Identify which cell holds the provided text, then report its (X, Y) central coordinate. 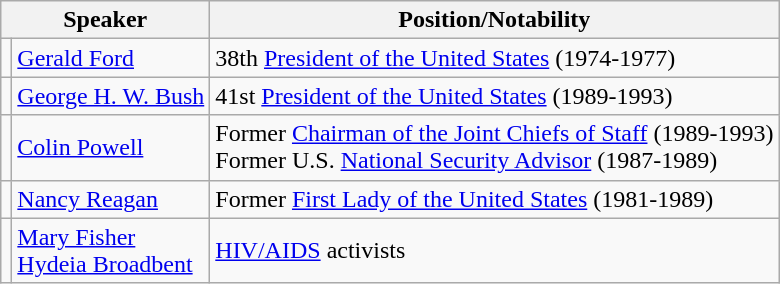
Nancy Reagan (111, 199)
Speaker (106, 20)
Former First Lady of the United States (1981-1989) (494, 199)
38th President of the United States (1974-1977) (494, 58)
Former Chairman of the Joint Chiefs of Staff (1989-1993)Former U.S. National Security Advisor (1987-1989) (494, 148)
Gerald Ford (111, 58)
Colin Powell (111, 148)
Position/Notability (494, 20)
HIV/AIDS activists (494, 250)
George H. W. Bush (111, 96)
Mary FisherHydeia Broadbent (111, 250)
41st President of the United States (1989-1993) (494, 96)
